Pinpoint the cell where the given text exists, returning its [x, y] midpoint coordinate. 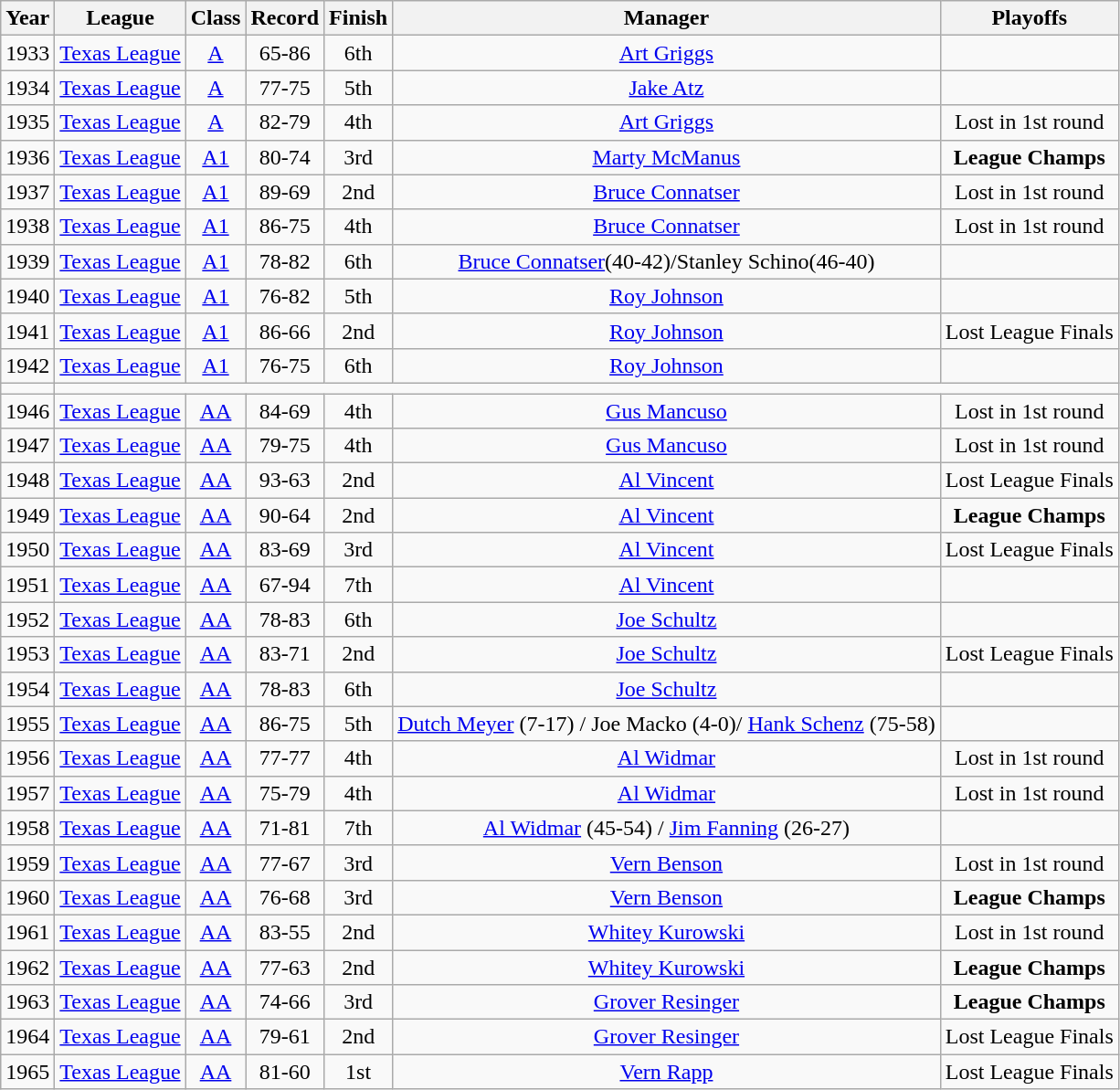
1946 [27, 410]
1947 [27, 446]
Bruce Connatser(40-42)/Stanley Schino(46-40) [667, 261]
78-82 [285, 261]
1955 [27, 724]
80-74 [285, 157]
1960 [27, 897]
1942 [27, 365]
1958 [27, 828]
84-69 [285, 410]
Marty McManus [667, 157]
1st [358, 1072]
1948 [27, 481]
86-66 [285, 331]
1954 [27, 689]
76-75 [285, 365]
77-63 [285, 968]
Jake Atz [667, 88]
93-63 [285, 481]
1938 [27, 227]
Year [27, 18]
1941 [27, 331]
Class [216, 18]
76-82 [285, 296]
Finish [358, 18]
Al Widmar (45-54) / Jim Fanning (26-27) [667, 828]
1961 [27, 932]
1959 [27, 862]
77-67 [285, 862]
Dutch Meyer (7-17) / Joe Macko (4-0)/ Hank Schenz (75-58) [667, 724]
League [121, 18]
1951 [27, 585]
81-60 [285, 1072]
77-77 [285, 758]
Playoffs [1029, 18]
Record [285, 18]
Vern Rapp [667, 1072]
79-75 [285, 446]
1935 [27, 122]
1956 [27, 758]
71-81 [285, 828]
1950 [27, 550]
1933 [27, 53]
1953 [27, 654]
1939 [27, 261]
1963 [27, 1002]
1964 [27, 1037]
1952 [27, 619]
1936 [27, 157]
83-71 [285, 654]
79-61 [285, 1037]
65-86 [285, 53]
1957 [27, 793]
75-79 [285, 793]
89-69 [285, 192]
77-75 [285, 88]
1934 [27, 88]
1937 [27, 192]
67-94 [285, 585]
83-69 [285, 550]
82-79 [285, 122]
1949 [27, 515]
1940 [27, 296]
74-66 [285, 1002]
1962 [27, 968]
90-64 [285, 515]
Manager [667, 18]
76-68 [285, 897]
83-55 [285, 932]
1965 [27, 1072]
